Extract the [X, Y] coordinate from the center of the cell holding the provided text.  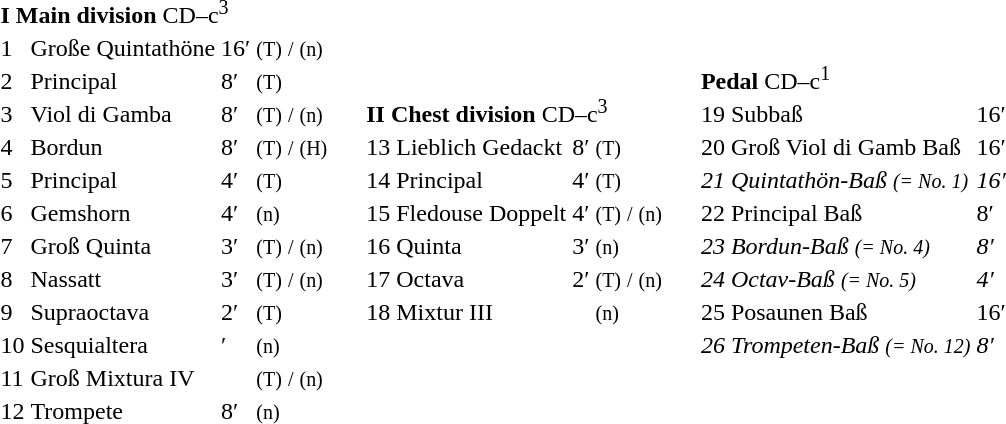
II Chest division CD–c3 [514, 111]
Subbaß [850, 114]
17 [378, 279]
15 [378, 213]
19 [712, 114]
14 [378, 180]
Groß Viol di Gamb Baß [850, 147]
(T) / (H) [292, 147]
25 [712, 312]
Quintathön-Baß (= No. 1) [850, 180]
21 [712, 180]
Nassatt [123, 279]
16 [378, 246]
22 [712, 213]
Lieblich Gedackt [482, 147]
Mixtur III [482, 312]
20 [712, 147]
Octav-Baß (= No. 5) [850, 279]
′ [236, 345]
Groß Mixtura IV [123, 378]
23 [712, 246]
Viol di Gamba [123, 114]
16′ [236, 48]
Bordun-Baß (= No. 4) [850, 246]
24 [712, 279]
18 [378, 312]
Supraoctava [123, 312]
Sesquialtera [123, 345]
Bordun [123, 147]
Quinta [482, 246]
Groß Quinta [123, 246]
Principal Baß [850, 213]
13 [378, 147]
Posaunen Baß [850, 312]
Trompeten-Baß (= No. 12) [850, 345]
Große Quintathöne [123, 48]
26 [712, 345]
Gemshorn [123, 213]
Octava [482, 279]
Fledouse Doppelt [482, 213]
